Return the [X, Y] coordinate for the center point of the cell that contains the specified text.  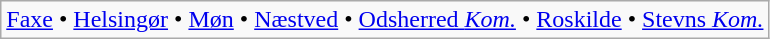
Faxe • Helsingør • Møn • Næstved • Odsherred Kom. • Roskilde • Stevns Kom. [385, 20]
